Scan for the cell matching the given text and deliver its [x, y] coordinate at center. 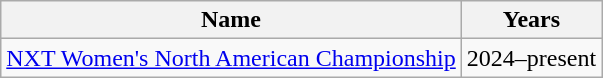
Years [531, 20]
NXT Women's North American Championship [232, 58]
2024–present [531, 58]
Name [232, 20]
